Find where the given text appears and provide that cell's center as [x, y] coordinate. 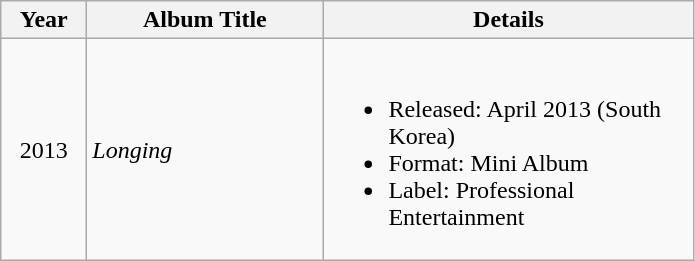
2013 [44, 150]
Longing [205, 150]
Released: April 2013 (South Korea)Format: Mini AlbumLabel: Professional Entertainment [508, 150]
Album Title [205, 20]
Year [44, 20]
Details [508, 20]
